Detect which cell encompasses the target text, then output its [x, y] center coordinate. 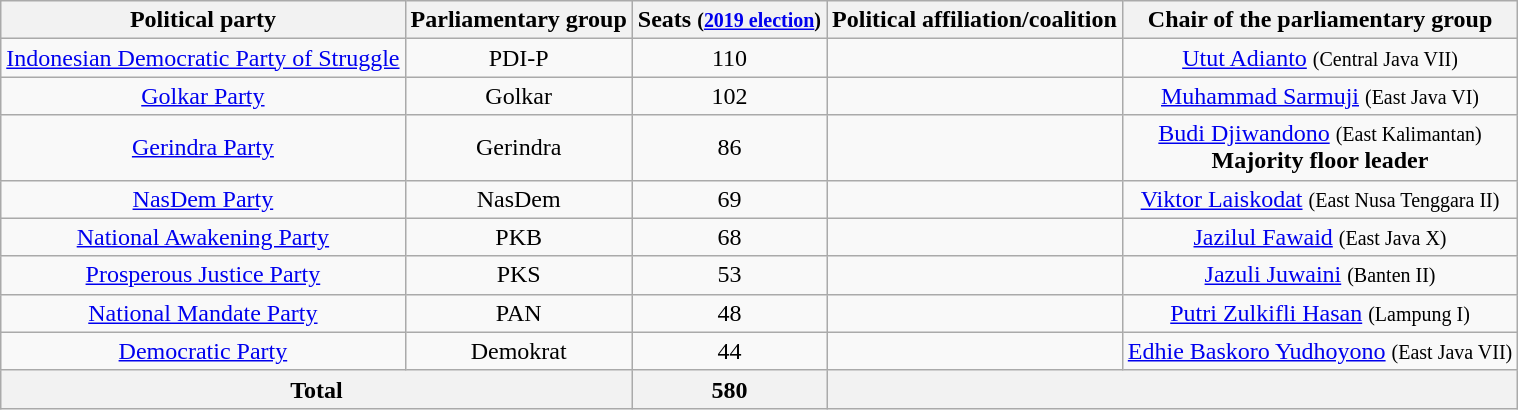
Gerindra Party [203, 148]
National Mandate Party [203, 313]
110 [729, 58]
48 [729, 313]
PKS [518, 275]
PKB [518, 237]
Jazuli Juwaini (Banten II) [1320, 275]
Parliamentary group [518, 20]
Democratic Party [203, 351]
53 [729, 275]
Political affiliation/coalition [975, 20]
Gerindra [518, 148]
Seats (2019 election) [729, 20]
Jazilul Fawaid (East Java X) [1320, 237]
Chair of the parliamentary group [1320, 20]
86 [729, 148]
Golkar Party [203, 96]
Political party [203, 20]
102 [729, 96]
Edhie Baskoro Yudhoyono (East Java VII) [1320, 351]
44 [729, 351]
Demokrat [518, 351]
NasDem [518, 199]
NasDem Party [203, 199]
Budi Djiwandono (East Kalimantan)Majority floor leader [1320, 148]
Putri Zulkifli Hasan (Lampung I) [1320, 313]
580 [729, 389]
Viktor Laiskodat (East Nusa Tenggara II) [1320, 199]
Muhammad Sarmuji (East Java VI) [1320, 96]
Indonesian Democratic Party of Struggle [203, 58]
Prosperous Justice Party [203, 275]
PDI-P [518, 58]
Golkar [518, 96]
National Awakening Party [203, 237]
Total [317, 389]
PAN [518, 313]
Utut Adianto (Central Java VII) [1320, 58]
69 [729, 199]
68 [729, 237]
